Extract the (x, y) coordinate from the center of the cell holding the provided text.  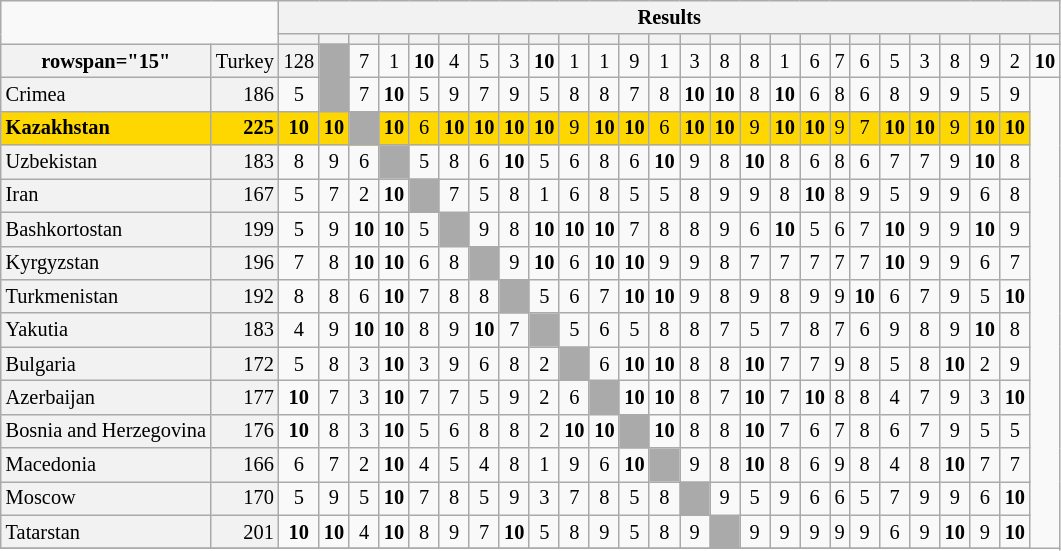
rowspan="15" (106, 61)
166 (245, 465)
Results (670, 17)
177 (245, 397)
Iran (106, 195)
Crimea (106, 94)
Moscow (106, 498)
196 (245, 263)
Macedonia (106, 465)
Kyrgyzstan (106, 263)
Bashkortostan (106, 229)
172 (245, 364)
225 (245, 128)
176 (245, 431)
Bulgaria (106, 364)
Turkmenistan (106, 296)
170 (245, 498)
201 (245, 532)
Azerbaijan (106, 397)
Yakutia (106, 330)
Bosnia and Herzegovina (106, 431)
167 (245, 195)
192 (245, 296)
186 (245, 94)
Kazakhstan (106, 128)
199 (245, 229)
Uzbekistan (106, 162)
128 (299, 61)
Tatarstan (106, 532)
Turkey (245, 61)
